Return (x, y) of the center of cell containing provided text 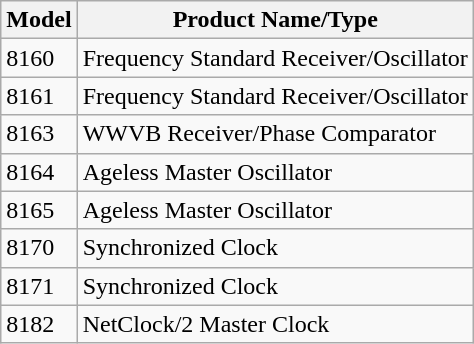
8165 (39, 210)
8170 (39, 248)
Model (39, 20)
8161 (39, 96)
WWVB Receiver/Phase Comparator (275, 134)
8182 (39, 324)
8160 (39, 58)
Product Name/Type (275, 20)
8171 (39, 286)
8164 (39, 172)
NetClock/2 Master Clock (275, 324)
8163 (39, 134)
